Capture the cell that displays the provided text and extract its [x, y] central coordinate. 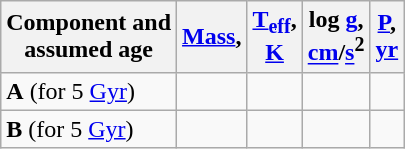
Teff,K [274, 37]
B (for 5 Gyr) [89, 129]
P,yr [387, 37]
Mass, [212, 37]
log g,cm/s2 [336, 37]
A (for 5 Gyr) [89, 91]
Component andassumed age [89, 37]
